Locate the cell with the specified text and output its (x, y) center coordinate. 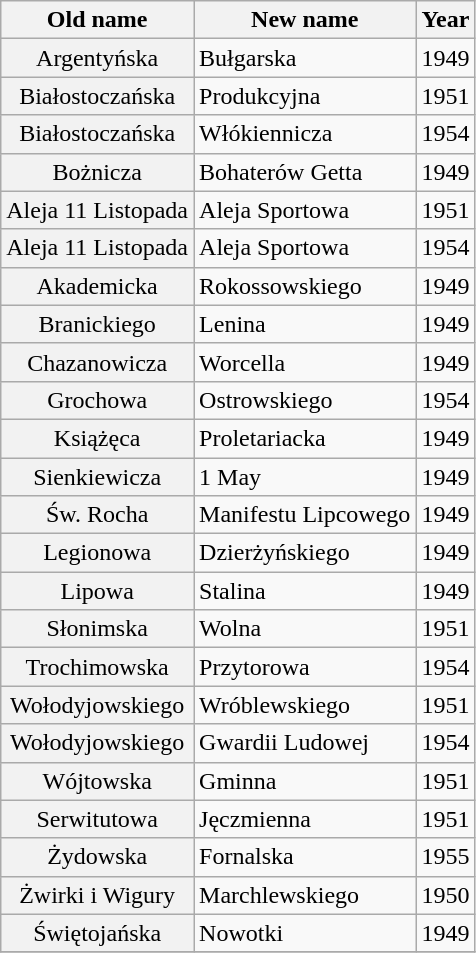
Przytorowa (305, 667)
Ostrowskiego (305, 400)
Lipowa (98, 591)
Rokossowskiego (305, 286)
Sienkiewicza (98, 477)
Branickiego (98, 324)
Stalina (305, 591)
Bohaterów Getta (305, 172)
Bożnicza (98, 172)
Wójtowska (98, 781)
Św. Rocha (98, 515)
Legionowa (98, 553)
Wróblewskiego (305, 705)
Proletariacka (305, 438)
Świętojańska (98, 933)
Year (446, 20)
Lenina (305, 324)
Fornalska (305, 857)
Produkcyjna (305, 96)
Grochowa (98, 400)
Chazanowicza (98, 362)
1955 (446, 857)
Serwitutowa (98, 819)
Żwirki i Wigury (98, 895)
Żydowska (98, 857)
1950 (446, 895)
Marchlewskiego (305, 895)
Bułgarska (305, 58)
Słonimska (98, 629)
Akademicka (98, 286)
Nowotki (305, 933)
Gminna (305, 781)
Jęczmienna (305, 819)
Dzierżyńskiego (305, 553)
Argentyńska (98, 58)
Wolna (305, 629)
Trochimowska (98, 667)
Manifestu Lipcowego (305, 515)
Włókiennicza (305, 134)
Książęca (98, 438)
Worcella (305, 362)
New name (305, 20)
1 May (305, 477)
Gwardii Ludowej (305, 743)
Old name (98, 20)
